Output the [x, y] coordinate of the center of the cell containing the given text.  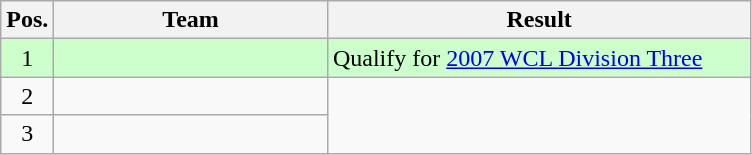
Pos. [28, 20]
3 [28, 134]
Result [539, 20]
Team [191, 20]
2 [28, 96]
1 [28, 58]
Qualify for 2007 WCL Division Three [539, 58]
